Search for the cell housing the specified text and yield its [x, y] center coordinate. 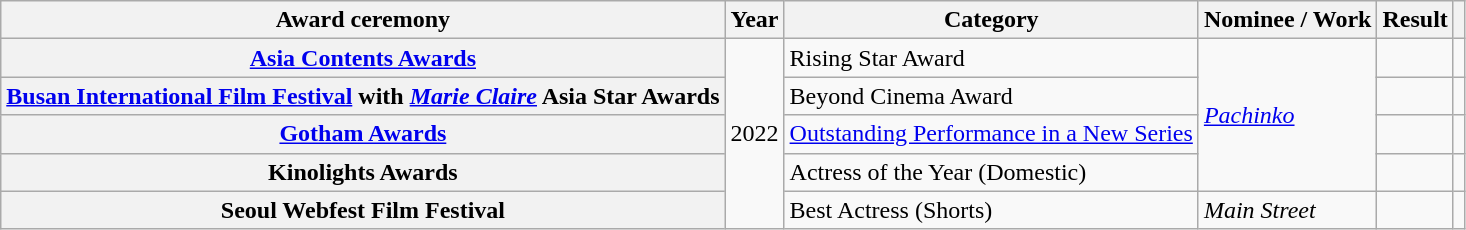
Nominee / Work [1288, 20]
Pachinko [1288, 115]
Beyond Cinema Award [991, 96]
Outstanding Performance in a New Series [991, 134]
Best Actress (Shorts) [991, 210]
Busan International Film Festival with Marie Claire Asia Star Awards [363, 96]
Rising Star Award [991, 58]
Award ceremony [363, 20]
Gotham Awards [363, 134]
Year [754, 20]
Result [1415, 20]
Asia Contents Awards [363, 58]
Kinolights Awards [363, 172]
Main Street [1288, 210]
Category [991, 20]
Seoul Webfest Film Festival [363, 210]
Actress of the Year (Domestic) [991, 172]
2022 [754, 134]
